Identify which cell holds the provided text, then report its [X, Y] central coordinate. 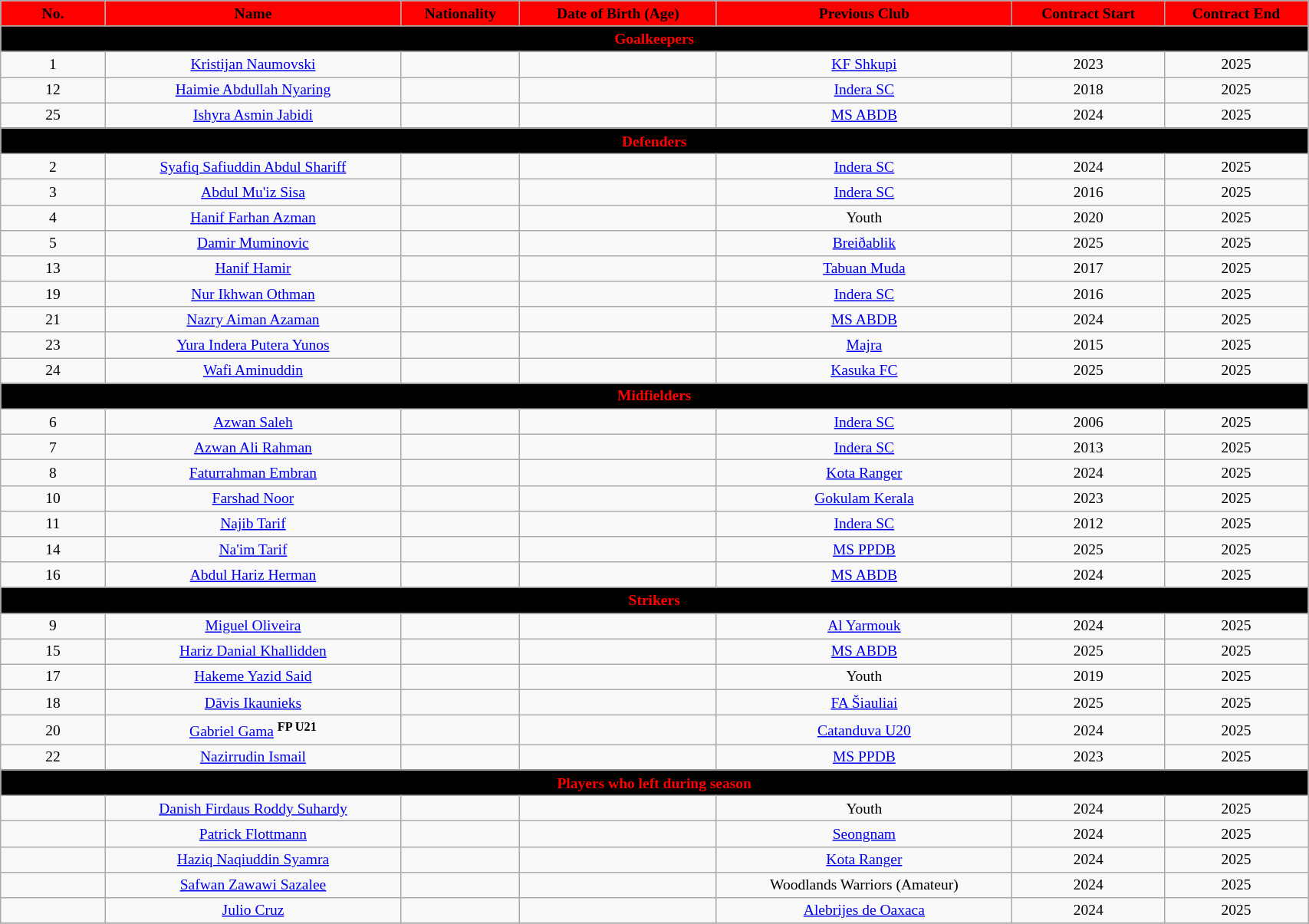
Catanduva U20 [864, 730]
Azwan Ali Rahman [253, 448]
2017 [1089, 268]
5 [53, 242]
Hanif Hamir [253, 268]
Najib Tarif [253, 523]
Midfielders [655, 396]
Syafiq Safiuddin Abdul Shariff [253, 166]
Nazry Aiman Azaman [253, 319]
2006 [1089, 422]
22 [53, 758]
18 [53, 702]
Previous Club [864, 14]
Nazirrudin Ismail [253, 758]
8 [53, 472]
FA Šiauliai [864, 702]
Damir Muminovic [253, 242]
Date of Birth (Age) [618, 14]
2018 [1089, 90]
No. [53, 14]
Name [253, 14]
24 [53, 371]
Hariz Danial Khallidden [253, 652]
Danish Firdaus Roddy Suhardy [253, 808]
Breiðablik [864, 242]
Gabriel Gama FP U21 [253, 730]
Nur Ikhwan Othman [253, 294]
Defenders [655, 141]
Al Yarmouk [864, 626]
Contract End [1236, 14]
1 [53, 64]
2020 [1089, 218]
Seongnam [864, 834]
Na'im Tarif [253, 549]
2012 [1089, 523]
Yura Indera Putera Yunos [253, 345]
2019 [1089, 676]
2013 [1089, 448]
13 [53, 268]
9 [53, 626]
21 [53, 319]
4 [53, 218]
Dāvis Ikaunieks [253, 702]
2015 [1089, 345]
Farshad Noor [253, 498]
16 [53, 575]
12 [53, 90]
2 [53, 166]
Patrick Flottmann [253, 834]
Haziq Naqiuddin Syamra [253, 859]
KF Shkupi [864, 64]
Gokulam Kerala [864, 498]
Alebrijes de Oaxaca [864, 911]
Wafi Aminuddin [253, 371]
17 [53, 676]
Azwan Saleh [253, 422]
Julio Cruz [253, 911]
Faturrahman Embran [253, 472]
Players who left during season [655, 782]
Safwan Zawawi Sazalee [253, 885]
11 [53, 523]
7 [53, 448]
Abdul Hariz Herman [253, 575]
Strikers [655, 600]
Haimie Abdullah Nyaring [253, 90]
Kristijan Naumovski [253, 64]
6 [53, 422]
Tabuan Muda [864, 268]
Majra [864, 345]
Hakeme Yazid Said [253, 676]
Contract Start [1089, 14]
Ishyra Asmin Jabidi [253, 115]
20 [53, 730]
Abdul Mu'iz Sisa [253, 192]
19 [53, 294]
Miguel Oliveira [253, 626]
25 [53, 115]
23 [53, 345]
10 [53, 498]
Hanif Farhan Azman [253, 218]
3 [53, 192]
Kasuka FC [864, 371]
15 [53, 652]
Woodlands Warriors (Amateur) [864, 885]
Goalkeepers [655, 38]
Nationality [460, 14]
14 [53, 549]
